Return the (x, y) coordinate for the center point of the cell that contains the specified text.  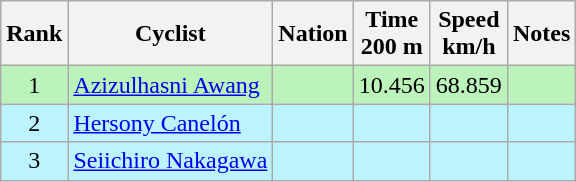
Hersony Canelón (170, 123)
Cyclist (170, 34)
68.859 (468, 85)
Azizulhasni Awang (170, 85)
3 (34, 161)
2 (34, 123)
Notes (541, 34)
10.456 (392, 85)
Time200 m (392, 34)
Rank (34, 34)
Nation (313, 34)
1 (34, 85)
Seiichiro Nakagawa (170, 161)
Speedkm/h (468, 34)
